Identify which cell holds the provided text, then report its [X, Y] central coordinate. 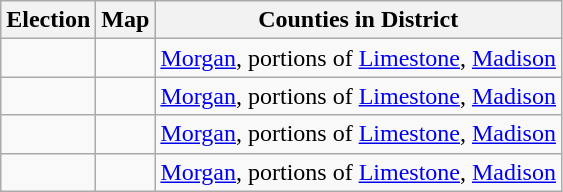
Counties in District [358, 20]
Map [126, 20]
Election [48, 20]
